Extract the (x, y) coordinate from the center of the cell holding the provided text.  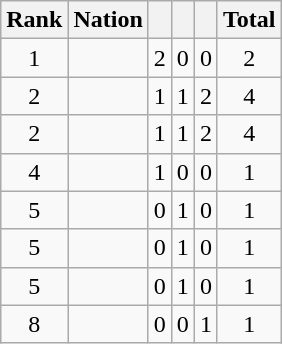
Total (249, 20)
Rank (34, 20)
8 (34, 324)
Nation (108, 20)
